Identify which cell holds the provided text, then report its [x, y] central coordinate. 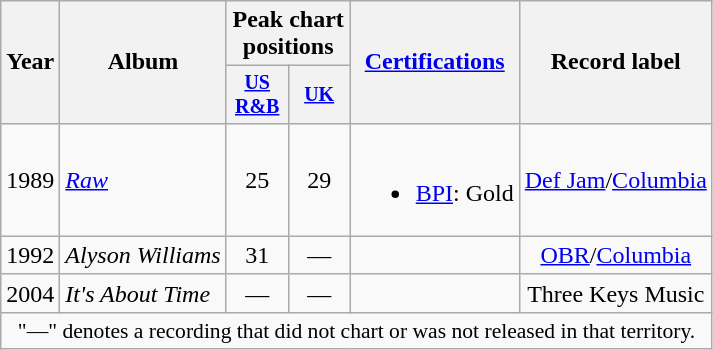
USR&B [257, 94]
Alyson Williams [143, 255]
Year [30, 62]
Peak chart positions [288, 34]
UK [319, 94]
BPI: Gold [434, 180]
Raw [143, 180]
1992 [30, 255]
Def Jam/Columbia [616, 180]
OBR/Columbia [616, 255]
25 [257, 180]
Certifications [434, 62]
29 [319, 180]
Record label [616, 62]
31 [257, 255]
Album [143, 62]
It's About Time [143, 293]
"—" denotes a recording that did not chart or was not released in that territory. [357, 330]
Three Keys Music [616, 293]
1989 [30, 180]
2004 [30, 293]
